Identify which cell holds the provided text, then report its (x, y) central coordinate. 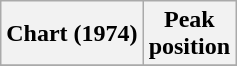
Peakposition (189, 34)
Chart (1974) (72, 34)
